Return [x, y] of the center of cell containing provided text 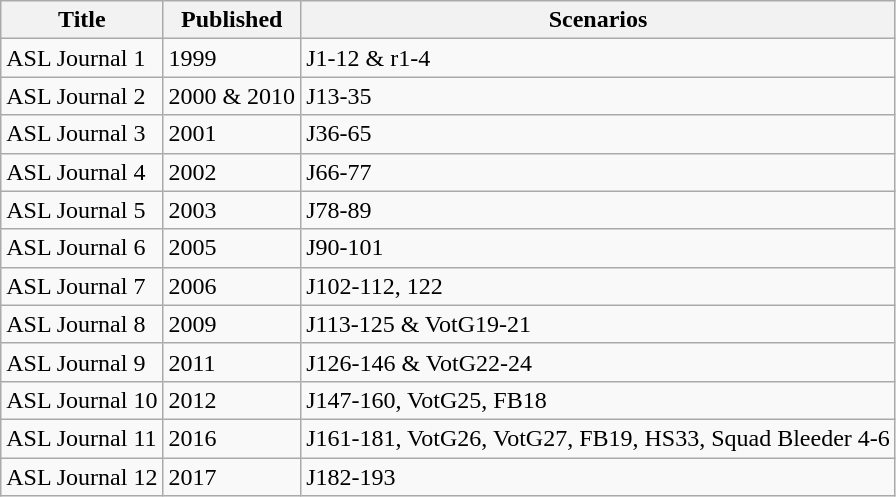
2016 [232, 438]
ASL Journal 7 [82, 286]
J161-181, VotG26, VotG27, FB19, HS33, Squad Bleeder 4-6 [598, 438]
J13-35 [598, 96]
ASL Journal 6 [82, 248]
ASL Journal 4 [82, 172]
2000 & 2010 [232, 96]
ASL Journal 9 [82, 362]
J182-193 [598, 477]
2001 [232, 134]
J1-12 & r1-4 [598, 58]
ASL Journal 10 [82, 400]
2002 [232, 172]
1999 [232, 58]
ASL Journal 3 [82, 134]
Title [82, 20]
ASL Journal 1 [82, 58]
J78-89 [598, 210]
2009 [232, 324]
2005 [232, 248]
J113-125 & VotG19-21 [598, 324]
J90-101 [598, 248]
J36-65 [598, 134]
J126-146 & VotG22-24 [598, 362]
2011 [232, 362]
J66-77 [598, 172]
J147-160, VotG25, FB18 [598, 400]
2017 [232, 477]
2003 [232, 210]
Published [232, 20]
Scenarios [598, 20]
ASL Journal 12 [82, 477]
ASL Journal 2 [82, 96]
J102-112, 122 [598, 286]
ASL Journal 11 [82, 438]
ASL Journal 5 [82, 210]
2012 [232, 400]
ASL Journal 8 [82, 324]
2006 [232, 286]
